Scan for the cell matching the given text and deliver its [X, Y] coordinate at center. 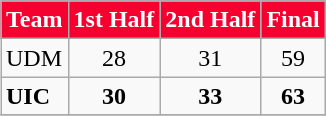
33 [210, 96]
30 [114, 96]
63 [293, 96]
Team [34, 20]
1st Half [114, 20]
Final [293, 20]
28 [114, 58]
2nd Half [210, 20]
UIC [34, 96]
31 [210, 58]
59 [293, 58]
UDM [34, 58]
